Extract the (X, Y) coordinate from the center of the cell holding the provided text.  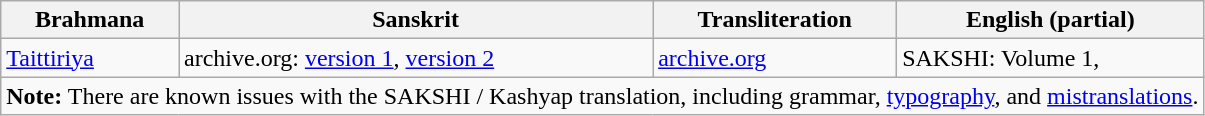
SAKSHI: Volume 1, (1050, 58)
English (partial) (1050, 20)
Note: There are known issues with the SAKSHI / Kashyap translation, including grammar, typography, and mistranslations. (602, 96)
Sanskrit (415, 20)
archive.org: version 1, version 2 (415, 58)
Brahmana (90, 20)
Transliteration (775, 20)
Taittiriya (90, 58)
archive.org (775, 58)
